Detect which cell encompasses the target text, then output its [X, Y] center coordinate. 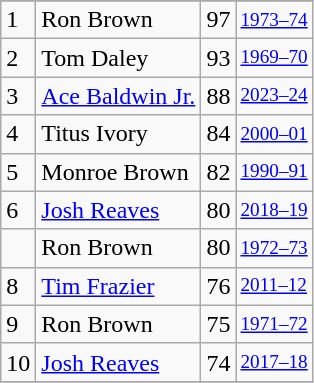
75 [218, 324]
74 [218, 362]
82 [218, 172]
Tim Frazier [118, 286]
93 [218, 58]
2023–24 [274, 96]
10 [18, 362]
4 [18, 134]
1990–91 [274, 172]
2017–18 [274, 362]
1971–72 [274, 324]
Tom Daley [118, 58]
1973–74 [274, 20]
3 [18, 96]
6 [18, 210]
2011–12 [274, 286]
Titus Ivory [118, 134]
Ace Baldwin Jr. [118, 96]
1972–73 [274, 248]
2018–19 [274, 210]
88 [218, 96]
8 [18, 286]
84 [218, 134]
5 [18, 172]
97 [218, 20]
2000–01 [274, 134]
9 [18, 324]
Monroe Brown [118, 172]
76 [218, 286]
1969–70 [274, 58]
2 [18, 58]
1 [18, 20]
